From the cell containing the given text, extract its center point as (x, y) coordinate. 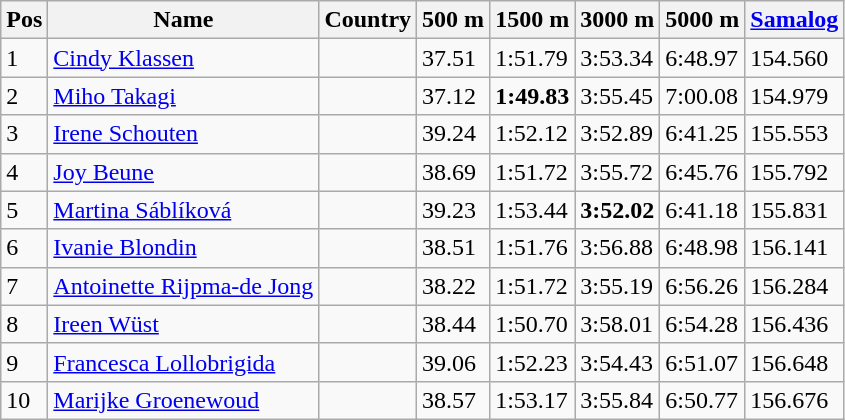
6:45.76 (702, 172)
5 (24, 210)
4 (24, 172)
1:52.12 (532, 134)
6 (24, 248)
500 m (454, 20)
3:52.89 (618, 134)
156.284 (794, 286)
156.141 (794, 248)
Country (368, 20)
6:48.97 (702, 58)
39.06 (454, 362)
38.51 (454, 248)
3:54.43 (618, 362)
6:51.07 (702, 362)
Miho Takagi (184, 96)
Name (184, 20)
6:41.18 (702, 210)
1:51.79 (532, 58)
Ireen Wüst (184, 324)
3 (24, 134)
9 (24, 362)
Samalog (794, 20)
Martina Sáblíková (184, 210)
1:50.70 (532, 324)
1:49.83 (532, 96)
10 (24, 400)
Pos (24, 20)
8 (24, 324)
156.648 (794, 362)
155.792 (794, 172)
3000 m (618, 20)
38.22 (454, 286)
Cindy Klassen (184, 58)
154.979 (794, 96)
155.553 (794, 134)
6:54.28 (702, 324)
1:53.17 (532, 400)
156.436 (794, 324)
6:50.77 (702, 400)
39.24 (454, 134)
1:52.23 (532, 362)
3:55.84 (618, 400)
38.44 (454, 324)
3:55.19 (618, 286)
Ivanie Blondin (184, 248)
2 (24, 96)
Antoinette Rijpma-de Jong (184, 286)
6:56.26 (702, 286)
3:58.01 (618, 324)
5000 m (702, 20)
1 (24, 58)
1:51.76 (532, 248)
7 (24, 286)
Marijke Groenewoud (184, 400)
7:00.08 (702, 96)
39.23 (454, 210)
3:55.45 (618, 96)
38.69 (454, 172)
38.57 (454, 400)
37.12 (454, 96)
3:55.72 (618, 172)
Irene Schouten (184, 134)
156.676 (794, 400)
6:48.98 (702, 248)
3:53.34 (618, 58)
1500 m (532, 20)
3:52.02 (618, 210)
Francesca Lollobrigida (184, 362)
154.560 (794, 58)
Joy Beune (184, 172)
1:53.44 (532, 210)
6:41.25 (702, 134)
3:56.88 (618, 248)
37.51 (454, 58)
155.831 (794, 210)
